Provide the [X, Y] coordinate of the cell's center where the given text is located.  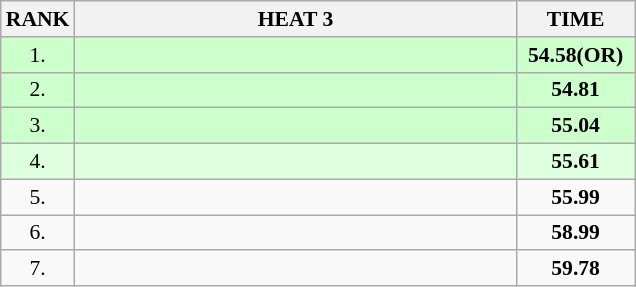
7. [38, 269]
55.04 [576, 126]
55.61 [576, 162]
54.58(OR) [576, 55]
5. [38, 197]
TIME [576, 19]
58.99 [576, 233]
54.81 [576, 90]
HEAT 3 [295, 19]
4. [38, 162]
55.99 [576, 197]
RANK [38, 19]
59.78 [576, 269]
1. [38, 55]
6. [38, 233]
3. [38, 126]
2. [38, 90]
